For the text-containing cell, return its midpoint in [X, Y] coordinate format. 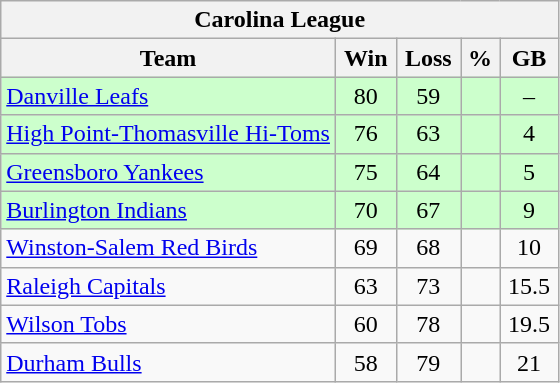
Wilson Tobs [168, 324]
5 [530, 172]
4 [530, 134]
Team [168, 58]
15.5 [530, 286]
76 [366, 134]
59 [428, 96]
78 [428, 324]
9 [530, 210]
Carolina League [280, 20]
GB [530, 58]
High Point-Thomasville Hi-Toms [168, 134]
60 [366, 324]
69 [366, 248]
75 [366, 172]
10 [530, 248]
Winston-Salem Red Birds [168, 248]
58 [366, 362]
21 [530, 362]
73 [428, 286]
67 [428, 210]
Raleigh Capitals [168, 286]
Win [366, 58]
% [480, 58]
64 [428, 172]
– [530, 96]
68 [428, 248]
Danville Leafs [168, 96]
70 [366, 210]
19.5 [530, 324]
79 [428, 362]
80 [366, 96]
Burlington Indians [168, 210]
Loss [428, 58]
Durham Bulls [168, 362]
Greensboro Yankees [168, 172]
